Scan for the cell matching the given text and deliver its [x, y] coordinate at center. 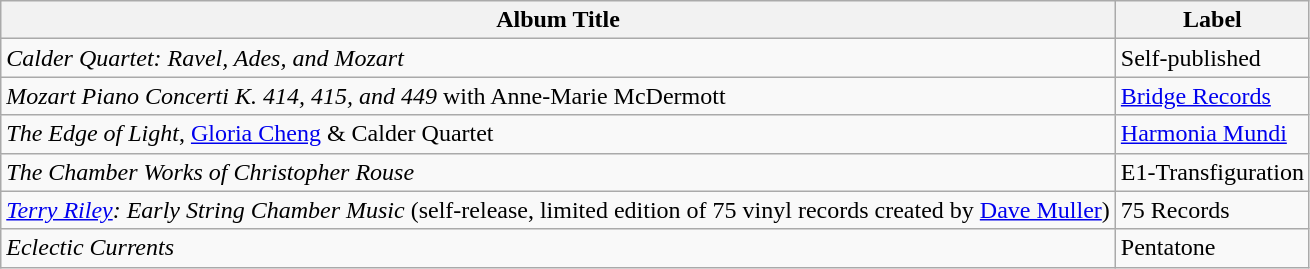
Self-published [1212, 58]
The Edge of Light, Gloria Cheng & Calder Quartet [558, 134]
The Chamber Works of Christopher Rouse [558, 172]
E1-Transfiguration [1212, 172]
Eclectic Currents [558, 248]
75 Records [1212, 210]
Pentatone [1212, 248]
Harmonia Mundi [1212, 134]
Mozart Piano Concerti K. 414, 415, and 449 with Anne-Marie McDermott [558, 96]
Label [1212, 20]
Album Title [558, 20]
Bridge Records [1212, 96]
Calder Quartet: Ravel, Ades, and Mozart [558, 58]
Terry Riley: Early String Chamber Music (self-release, limited edition of 75 vinyl records created by Dave Muller) [558, 210]
